For the text-containing cell, return its midpoint in (X, Y) coordinate format. 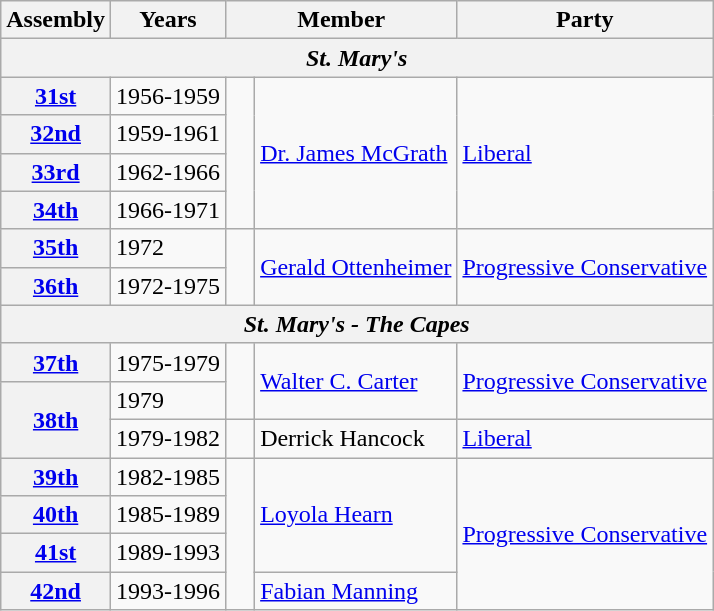
1966-1971 (168, 210)
Loyola Hearn (356, 515)
St. Mary's - The Capes (357, 324)
32nd (56, 134)
Gerald Ottenheimer (356, 267)
36th (56, 286)
Party (585, 20)
1959-1961 (168, 134)
31st (56, 96)
33rd (56, 172)
38th (56, 419)
42nd (56, 591)
34th (56, 210)
Derrick Hancock (356, 438)
St. Mary's (357, 58)
1972 (168, 248)
Fabian Manning (356, 591)
Years (168, 20)
35th (56, 248)
40th (56, 515)
1989-1993 (168, 553)
39th (56, 477)
1975-1979 (168, 362)
Dr. James McGrath (356, 153)
Member (342, 20)
1985-1989 (168, 515)
1972-1975 (168, 286)
Walter C. Carter (356, 381)
1993-1996 (168, 591)
1982-1985 (168, 477)
1979-1982 (168, 438)
Assembly (56, 20)
1962-1966 (168, 172)
41st (56, 553)
37th (56, 362)
1979 (168, 400)
1956-1959 (168, 96)
